Output the [X, Y] coordinate of the center of the cell containing the given text.  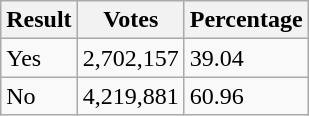
60.96 [246, 96]
4,219,881 [130, 96]
Result [39, 20]
Percentage [246, 20]
2,702,157 [130, 58]
No [39, 96]
Yes [39, 58]
Votes [130, 20]
39.04 [246, 58]
